Find where the given text appears and provide that cell's center as [X, Y] coordinate. 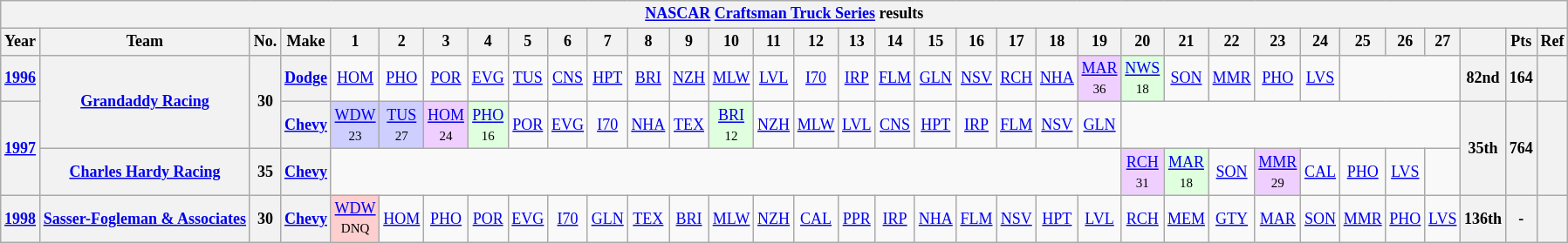
10 [731, 42]
MEM [1187, 219]
No. [265, 42]
NASCAR Craftsman Truck Series results [784, 14]
MAR18 [1187, 172]
20 [1143, 42]
9 [689, 42]
Make [306, 42]
2 [401, 42]
35th [1483, 148]
8 [648, 42]
19 [1099, 42]
PHO16 [488, 125]
15 [935, 42]
21 [1187, 42]
PPR [857, 219]
11 [774, 42]
136th [1483, 219]
25 [1363, 42]
Sasser-Fogleman & Associates [145, 219]
18 [1058, 42]
1998 [21, 219]
WDW23 [355, 125]
23 [1277, 42]
164 [1521, 78]
Team [145, 42]
17 [1017, 42]
16 [976, 42]
26 [1405, 42]
13 [857, 42]
5 [528, 42]
14 [895, 42]
Year [21, 42]
27 [1443, 42]
Ref [1552, 42]
3 [447, 42]
1996 [21, 78]
BRI12 [731, 125]
1 [355, 42]
TUS [528, 78]
MAR [1277, 219]
MMR29 [1277, 172]
1997 [21, 148]
22 [1232, 42]
MAR36 [1099, 78]
NWS18 [1143, 78]
GTY [1232, 219]
12 [815, 42]
Grandaddy Racing [145, 101]
82nd [1483, 78]
RCH31 [1143, 172]
TUS27 [401, 125]
HOM24 [447, 125]
Dodge [306, 78]
24 [1321, 42]
6 [568, 42]
4 [488, 42]
Charles Hardy Racing [145, 172]
7 [607, 42]
764 [1521, 148]
- [1521, 219]
35 [265, 172]
Pts [1521, 42]
WDWDNQ [355, 219]
